Determine the [X, Y] coordinate at the center of the cell enclosing the given text.  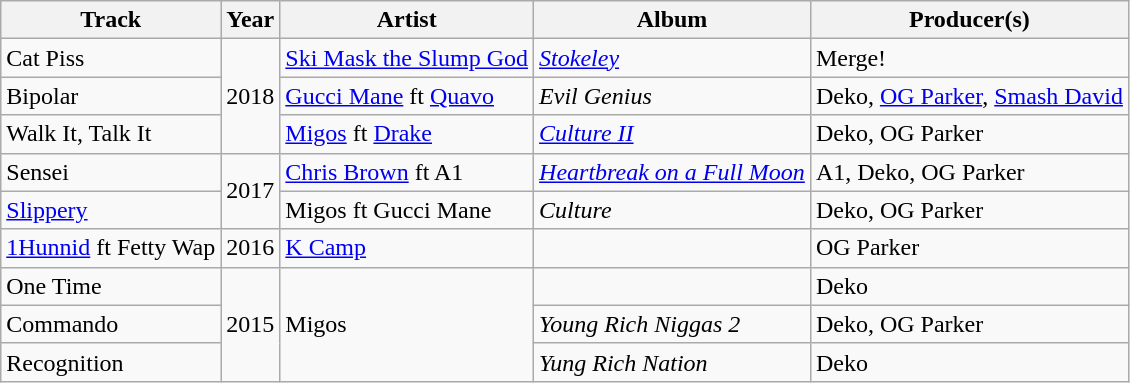
K Camp [407, 248]
Migos ft Gucci Mane [407, 210]
Walk It, Talk It [111, 134]
Producer(s) [969, 20]
Chris Brown ft A1 [407, 172]
Migos [407, 324]
Gucci Mane ft Quavo [407, 96]
Migos ft Drake [407, 134]
2015 [250, 324]
Evil Genius [672, 96]
One Time [111, 286]
1Hunnid ft Fetty Wap [111, 248]
Track [111, 20]
Slippery [111, 210]
Heartbreak on a Full Moon [672, 172]
2018 [250, 96]
A1, Deko, OG Parker [969, 172]
Deko, OG Parker, Smash David [969, 96]
Recognition [111, 362]
2017 [250, 191]
Young Rich Niggas 2 [672, 324]
Sensei [111, 172]
Merge! [969, 58]
Culture II [672, 134]
Year [250, 20]
Ski Mask the Slump God [407, 58]
Culture [672, 210]
Artist [407, 20]
Album [672, 20]
OG Parker [969, 248]
Yung Rich Nation [672, 362]
Commando [111, 324]
Bipolar [111, 96]
Stokeley [672, 58]
Cat Piss [111, 58]
2016 [250, 248]
